Search for the cell housing the specified text and yield its [x, y] center coordinate. 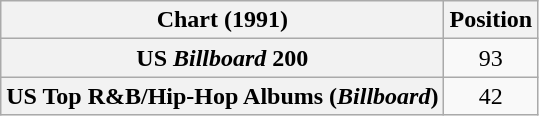
93 [491, 58]
US Top R&B/Hip-Hop Albums (Billboard) [222, 96]
42 [491, 96]
US Billboard 200 [222, 58]
Position [491, 20]
Chart (1991) [222, 20]
